Return [x, y] of the center of cell containing provided text 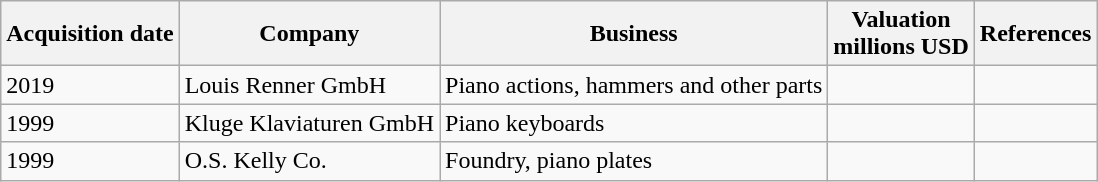
2019 [90, 85]
Louis Renner GmbH [309, 85]
Acquisition date [90, 34]
Piano keyboards [634, 123]
Company [309, 34]
Kluge Klaviaturen GmbH [309, 123]
Foundry, piano plates [634, 161]
O.S. Kelly Co. [309, 161]
Piano actions, hammers and other parts [634, 85]
References [1036, 34]
Business [634, 34]
Valuationmillions USD [901, 34]
